Capture the cell that displays the provided text and extract its [X, Y] central coordinate. 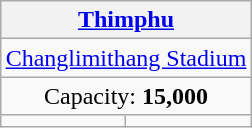
Thimphu [126, 20]
Capacity: 15,000 [126, 96]
Changlimithang Stadium [126, 58]
